Provide the (x, y) coordinate of the cell's center where the given text is located.  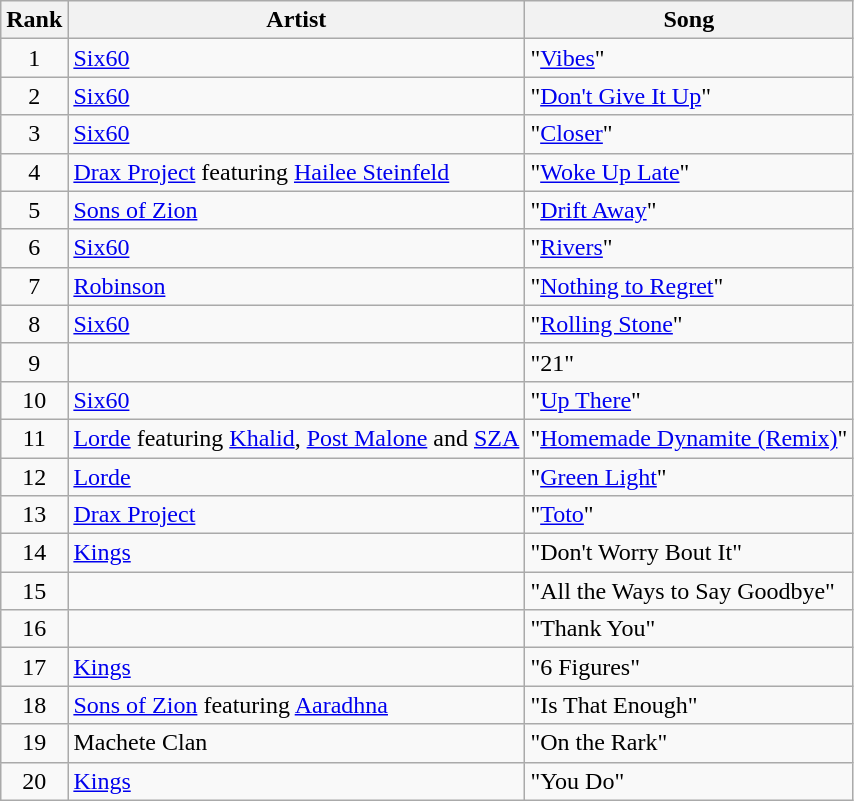
"Nothing to Regret" (689, 286)
Drax Project featuring Hailee Steinfeld (296, 172)
2 (34, 96)
16 (34, 629)
17 (34, 667)
19 (34, 743)
"You Do" (689, 781)
14 (34, 553)
9 (34, 362)
"Up There" (689, 400)
"Rivers" (689, 248)
"Closer" (689, 134)
8 (34, 324)
"All the Ways to Say Goodbye" (689, 591)
"21" (689, 362)
"Woke Up Late" (689, 172)
"Don't Worry Bout It" (689, 553)
"Homemade Dynamite (Remix)" (689, 438)
6 (34, 248)
"On the Rark" (689, 743)
Sons of Zion featuring Aaradhna (296, 705)
18 (34, 705)
10 (34, 400)
13 (34, 515)
5 (34, 210)
1 (34, 58)
20 (34, 781)
4 (34, 172)
"Toto" (689, 515)
15 (34, 591)
Artist (296, 20)
7 (34, 286)
Drax Project (296, 515)
Robinson (296, 286)
"Is That Enough" (689, 705)
"Vibes" (689, 58)
"Rolling Stone" (689, 324)
"Don't Give It Up" (689, 96)
Rank (34, 20)
3 (34, 134)
Machete Clan (296, 743)
Sons of Zion (296, 210)
"Thank You" (689, 629)
"6 Figures" (689, 667)
"Drift Away" (689, 210)
Song (689, 20)
Lorde featuring Khalid, Post Malone and SZA (296, 438)
11 (34, 438)
Lorde (296, 477)
12 (34, 477)
"Green Light" (689, 477)
